Extract the [x, y] coordinate from the center of the cell holding the provided text.  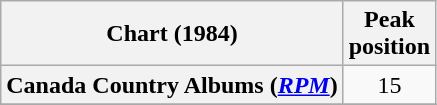
15 [389, 85]
Canada Country Albums (RPM) [172, 85]
Peak position [389, 34]
Chart (1984) [172, 34]
